Locate the cell with the specified text and output its (x, y) center coordinate. 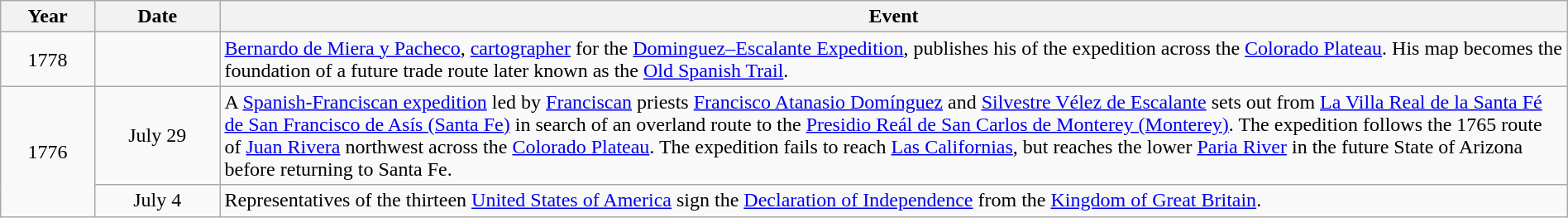
July 29 (157, 136)
1776 (48, 151)
Event (893, 17)
Year (48, 17)
Date (157, 17)
Representatives of the thirteen United States of America sign the Declaration of Independence from the Kingdom of Great Britain. (893, 201)
1778 (48, 60)
July 4 (157, 201)
